Pinpoint the cell where the given text exists, returning its [x, y] midpoint coordinate. 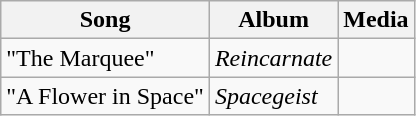
Media [376, 20]
Reincarnate [273, 58]
"The Marquee" [106, 58]
"A Flower in Space" [106, 96]
Spacegeist [273, 96]
Song [106, 20]
Album [273, 20]
